Output the [x, y] coordinate of the center of the cell containing the given text.  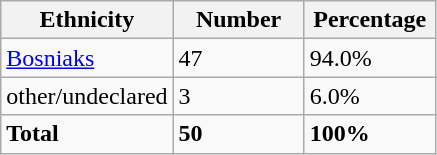
3 [238, 96]
Total [87, 134]
6.0% [370, 96]
Bosniaks [87, 58]
100% [370, 134]
50 [238, 134]
Ethnicity [87, 20]
other/undeclared [87, 96]
Number [238, 20]
Percentage [370, 20]
94.0% [370, 58]
47 [238, 58]
